Identify which cell holds the provided text, then report its [x, y] central coordinate. 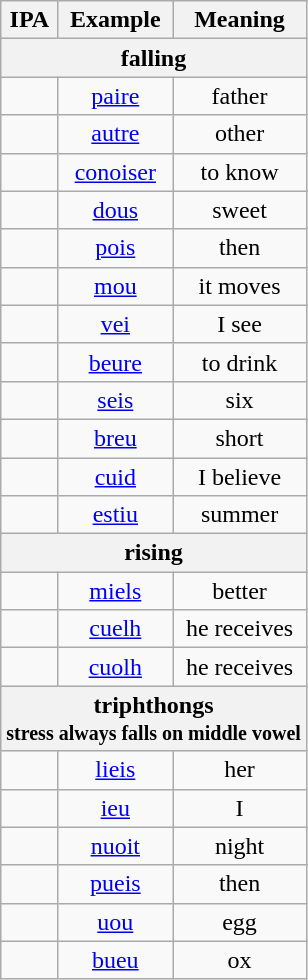
uou [116, 922]
vei [116, 324]
autre [116, 134]
cuelh [116, 629]
other [240, 134]
falling [154, 58]
pois [116, 248]
paire [116, 96]
IPA [30, 20]
Example [116, 20]
pueis [116, 884]
father [240, 96]
lieis [116, 770]
it moves [240, 286]
mou [116, 286]
sweet [240, 210]
short [240, 438]
cuolh [116, 667]
seis [116, 400]
miels [116, 591]
egg [240, 922]
cuid [116, 477]
I believe [240, 477]
better [240, 591]
I see [240, 324]
nuoit [116, 846]
ieu [116, 808]
I [240, 808]
six [240, 400]
conoiser [116, 172]
breu [116, 438]
her [240, 770]
estiu [116, 515]
rising [154, 553]
ox [240, 960]
night [240, 846]
dous [116, 210]
bueu [116, 960]
to drink [240, 362]
triphthongsstress always falls on middle vowel [154, 718]
to know [240, 172]
summer [240, 515]
beure [116, 362]
Meaning [240, 20]
